Extract the (X, Y) coordinate from the center of the cell holding the provided text.  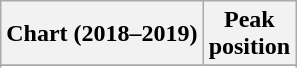
Chart (2018–2019) (102, 34)
Peakposition (249, 34)
